Scan for the cell matching the given text and deliver its [X, Y] coordinate at center. 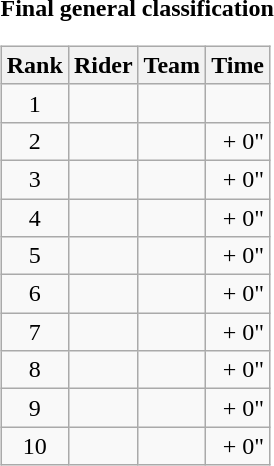
6 [34, 294]
8 [34, 370]
7 [34, 332]
2 [34, 141]
4 [34, 217]
Rank [34, 65]
9 [34, 408]
Team [172, 65]
3 [34, 179]
Time [238, 65]
10 [34, 446]
1 [34, 103]
5 [34, 256]
Rider [103, 65]
